Extract the (x, y) coordinate from the center of the cell holding the provided text.  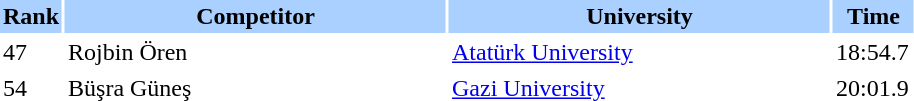
18:54.7 (874, 52)
Rojbin Ören (256, 52)
47 (31, 52)
Time (874, 16)
Competitor (256, 16)
Rank (31, 16)
University (640, 16)
Atatürk University (640, 52)
